Pinpoint the cell where the given text exists, returning its [x, y] midpoint coordinate. 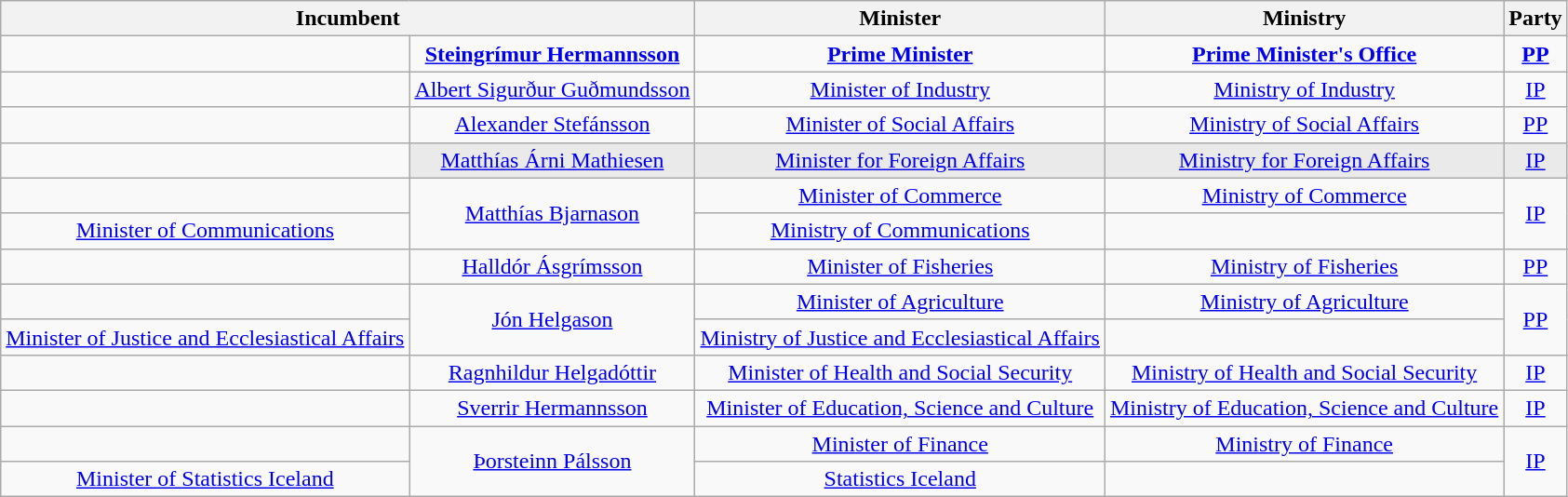
Party [1535, 19]
Minister of Industry [901, 89]
Alexander Stefánsson [553, 125]
Steingrímur Hermannsson [553, 54]
Ministry of Communications [901, 231]
Þorsteinn Pálsson [553, 462]
Sverrir Hermannsson [553, 408]
Minister [901, 19]
Minister of Statistics Iceland [205, 479]
Ministry for Foreign Affairs [1304, 160]
Incumbent [348, 19]
Matthías Bjarnason [553, 213]
Ministry [1304, 19]
Minister for Foreign Affairs [901, 160]
Prime Minister's Office [1304, 54]
Minister of Social Affairs [901, 125]
Jón Helgason [553, 319]
Ministry of Health and Social Security [1304, 372]
Halldór Ásgrímsson [553, 266]
Ragnhildur Helgadóttir [553, 372]
Minister of Health and Social Security [901, 372]
Ministry of Education, Science and Culture [1304, 408]
Ministry of Industry [1304, 89]
Minister of Finance [901, 444]
Matthías Árni Mathiesen [553, 160]
Ministry of Agriculture [1304, 302]
Minister of Fisheries [901, 266]
Minister of Communications [205, 231]
Minister of Justice and Ecclesiastical Affairs [205, 337]
Ministry of Social Affairs [1304, 125]
Ministry of Justice and Ecclesiastical Affairs [901, 337]
Ministry of Fisheries [1304, 266]
Prime Minister [901, 54]
Minister of Education, Science and Culture [901, 408]
Statistics Iceland [901, 479]
Albert Sigurður Guðmundsson [553, 89]
Minister of Agriculture [901, 302]
Ministry of Commerce [1304, 195]
Minister of Commerce [901, 195]
Ministry of Finance [1304, 444]
